Locate the cell with the specified text and output its [X, Y] center coordinate. 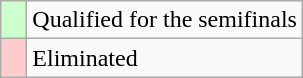
Qualified for the semifinals [165, 20]
Eliminated [165, 58]
